Capture the cell that displays the provided text and extract its [x, y] central coordinate. 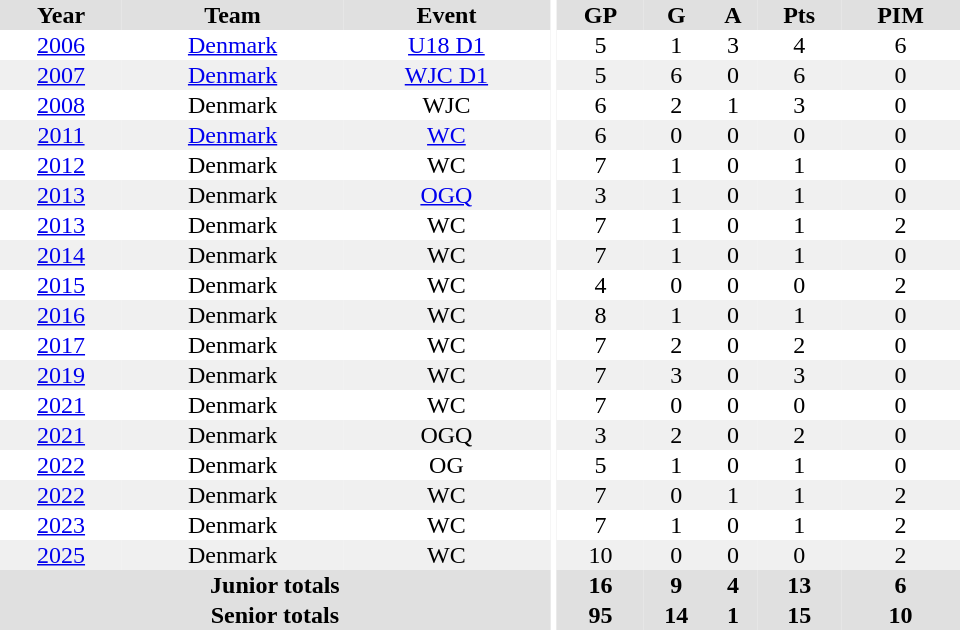
15 [799, 615]
2023 [61, 525]
U18 D1 [446, 45]
Pts [799, 15]
2014 [61, 255]
2012 [61, 165]
WJC D1 [446, 75]
Senior totals [275, 615]
A [734, 15]
2007 [61, 75]
2015 [61, 285]
13 [799, 585]
16 [600, 585]
2019 [61, 375]
Junior totals [275, 585]
Event [446, 15]
2017 [61, 345]
2025 [61, 555]
GP [600, 15]
14 [676, 615]
2011 [61, 135]
95 [600, 615]
8 [600, 315]
Team [232, 15]
G [676, 15]
2016 [61, 315]
PIM [900, 15]
9 [676, 585]
2006 [61, 45]
WJC [446, 105]
2008 [61, 105]
OG [446, 465]
Year [61, 15]
